Find where the given text appears and provide that cell's center as [X, Y] coordinate. 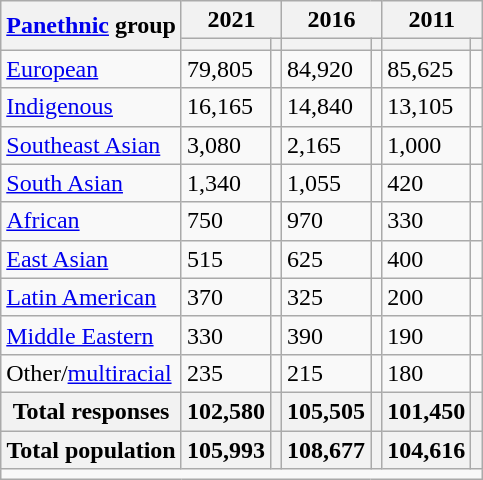
1,000 [426, 145]
200 [426, 297]
1,055 [326, 183]
Indigenous [92, 107]
190 [426, 335]
750 [226, 221]
1,340 [226, 183]
104,616 [426, 449]
African [92, 221]
420 [426, 183]
515 [226, 259]
108,677 [326, 449]
13,105 [426, 107]
105,993 [226, 449]
370 [226, 297]
390 [326, 335]
Middle Eastern [92, 335]
79,805 [226, 69]
180 [426, 373]
Latin American [92, 297]
16,165 [226, 107]
Total responses [92, 411]
101,450 [426, 411]
2021 [231, 20]
105,505 [326, 411]
South Asian [92, 183]
625 [326, 259]
3,080 [226, 145]
Panethnic group [92, 26]
East Asian [92, 259]
400 [426, 259]
14,840 [326, 107]
2011 [432, 20]
85,625 [426, 69]
215 [326, 373]
970 [326, 221]
Southeast Asian [92, 145]
2016 [332, 20]
325 [326, 297]
84,920 [326, 69]
102,580 [226, 411]
European [92, 69]
Other/multiracial [92, 373]
2,165 [326, 145]
Total population [92, 449]
235 [226, 373]
